Identify which cell holds the provided text, then report its (x, y) central coordinate. 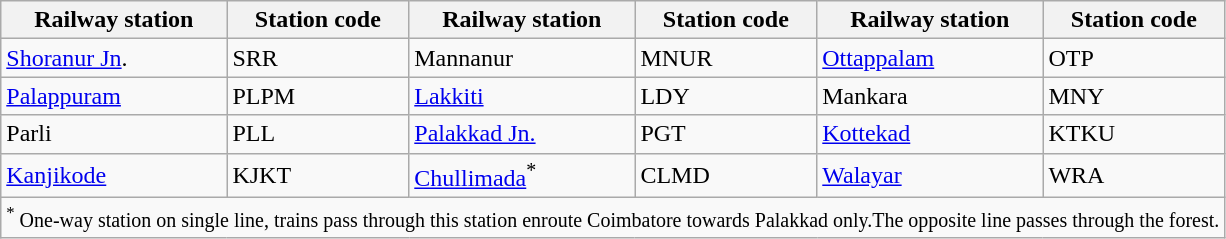
MNUR (726, 58)
PGT (726, 134)
Palappuram (114, 96)
Ottappalam (930, 58)
Shoranur Jn. (114, 58)
MNY (1134, 96)
Mannanur (522, 58)
WRA (1134, 176)
CLMD (726, 176)
Lakkiti (522, 96)
KTKU (1134, 134)
Mankara (930, 96)
Parli (114, 134)
KJKT (318, 176)
PLPM (318, 96)
SRR (318, 58)
PLL (318, 134)
OTP (1134, 58)
Kanjikode (114, 176)
LDY (726, 96)
Kottekad (930, 134)
Walayar (930, 176)
Chullimada* (522, 176)
Palakkad Jn. (522, 134)
